Determine the [X, Y] coordinate at the center of the cell enclosing the given text.  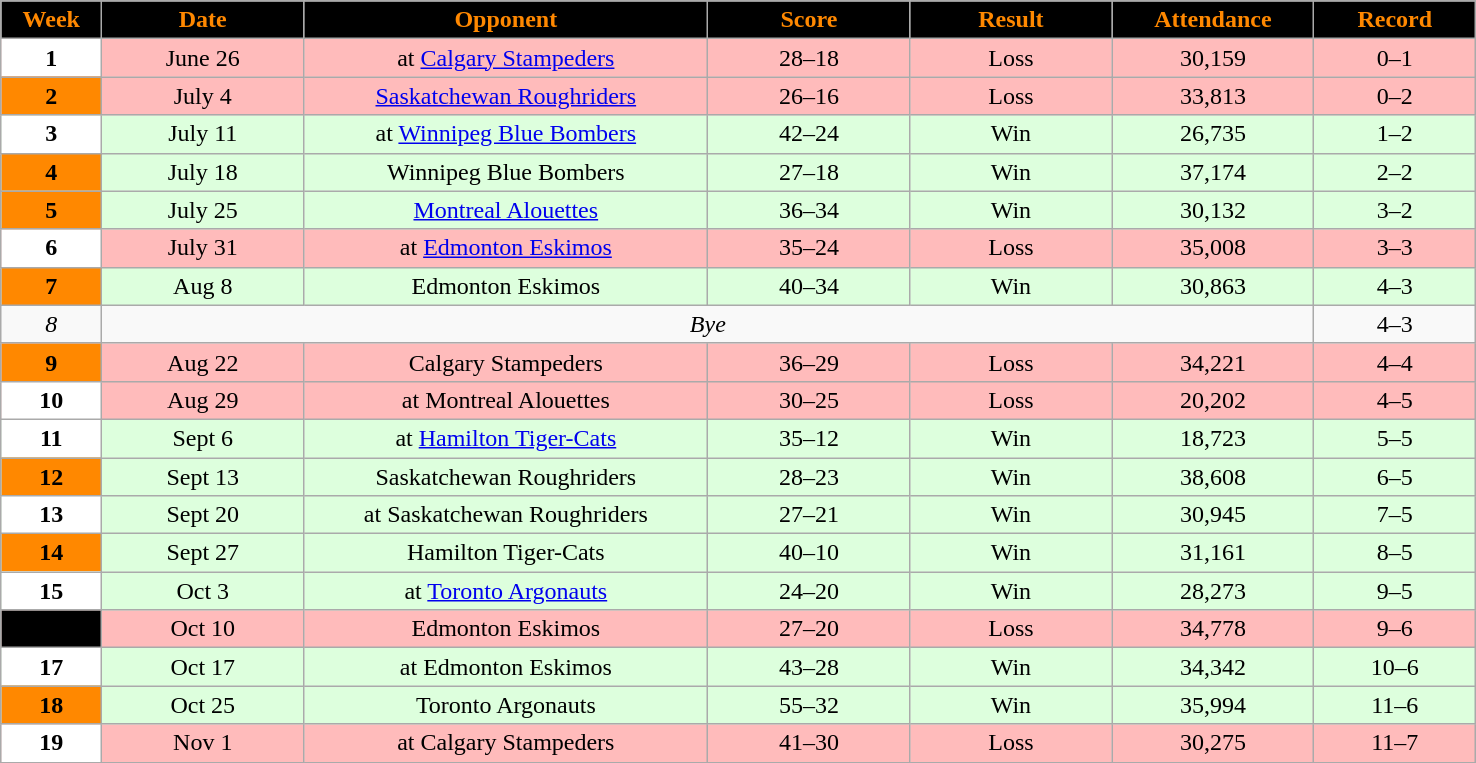
36–29 [809, 362]
Bye [708, 324]
33,813 [1213, 96]
8 [52, 324]
3 [52, 134]
at Hamilton Tiger-Cats [506, 438]
Calgary Stampeders [506, 362]
43–28 [809, 667]
Nov 1 [203, 743]
35–24 [809, 248]
10–6 [1395, 667]
30,275 [1213, 743]
35,994 [1213, 705]
6 [52, 248]
27–20 [809, 629]
26,735 [1213, 134]
18,723 [1213, 438]
24–20 [809, 591]
Aug 8 [203, 286]
Toronto Argonauts [506, 705]
7–5 [1395, 515]
55–32 [809, 705]
1 [52, 58]
July 31 [203, 248]
Score [809, 20]
16 [52, 629]
27–21 [809, 515]
11–6 [1395, 705]
3–3 [1395, 248]
28–18 [809, 58]
1–2 [1395, 134]
Attendance [1213, 20]
3–2 [1395, 210]
at Winnipeg Blue Bombers [506, 134]
4 [52, 172]
11–7 [1395, 743]
July 11 [203, 134]
13 [52, 515]
36–34 [809, 210]
41–30 [809, 743]
30–25 [809, 400]
30,945 [1213, 515]
at Saskatchewan Roughriders [506, 515]
28–23 [809, 477]
0–1 [1395, 58]
40–10 [809, 553]
10 [52, 400]
9–5 [1395, 591]
35,008 [1213, 248]
30,159 [1213, 58]
35–12 [809, 438]
Result [1011, 20]
at Toronto Argonauts [506, 591]
27–18 [809, 172]
July 18 [203, 172]
Aug 22 [203, 362]
Oct 25 [203, 705]
37,174 [1213, 172]
30,863 [1213, 286]
Oct 10 [203, 629]
19 [52, 743]
20,202 [1213, 400]
34,342 [1213, 667]
Sept 27 [203, 553]
Sept 13 [203, 477]
28,273 [1213, 591]
Aug 29 [203, 400]
Week [52, 20]
34,778 [1213, 629]
12 [52, 477]
5 [52, 210]
7 [52, 286]
July 4 [203, 96]
June 26 [203, 58]
5–5 [1395, 438]
Oct 17 [203, 667]
34,221 [1213, 362]
4–5 [1395, 400]
14 [52, 553]
38,608 [1213, 477]
9–6 [1395, 629]
Montreal Alouettes [506, 210]
Oct 3 [203, 591]
Hamilton Tiger-Cats [506, 553]
11 [52, 438]
15 [52, 591]
26–16 [809, 96]
4–4 [1395, 362]
Record [1395, 20]
17 [52, 667]
Date [203, 20]
40–34 [809, 286]
6–5 [1395, 477]
Sept 6 [203, 438]
Opponent [506, 20]
31,161 [1213, 553]
Winnipeg Blue Bombers [506, 172]
8–5 [1395, 553]
0–2 [1395, 96]
18 [52, 705]
July 25 [203, 210]
30,132 [1213, 210]
at Montreal Alouettes [506, 400]
9 [52, 362]
42–24 [809, 134]
Sept 20 [203, 515]
2 [52, 96]
2–2 [1395, 172]
